Find where the given text appears and provide that cell's center as [x, y] coordinate. 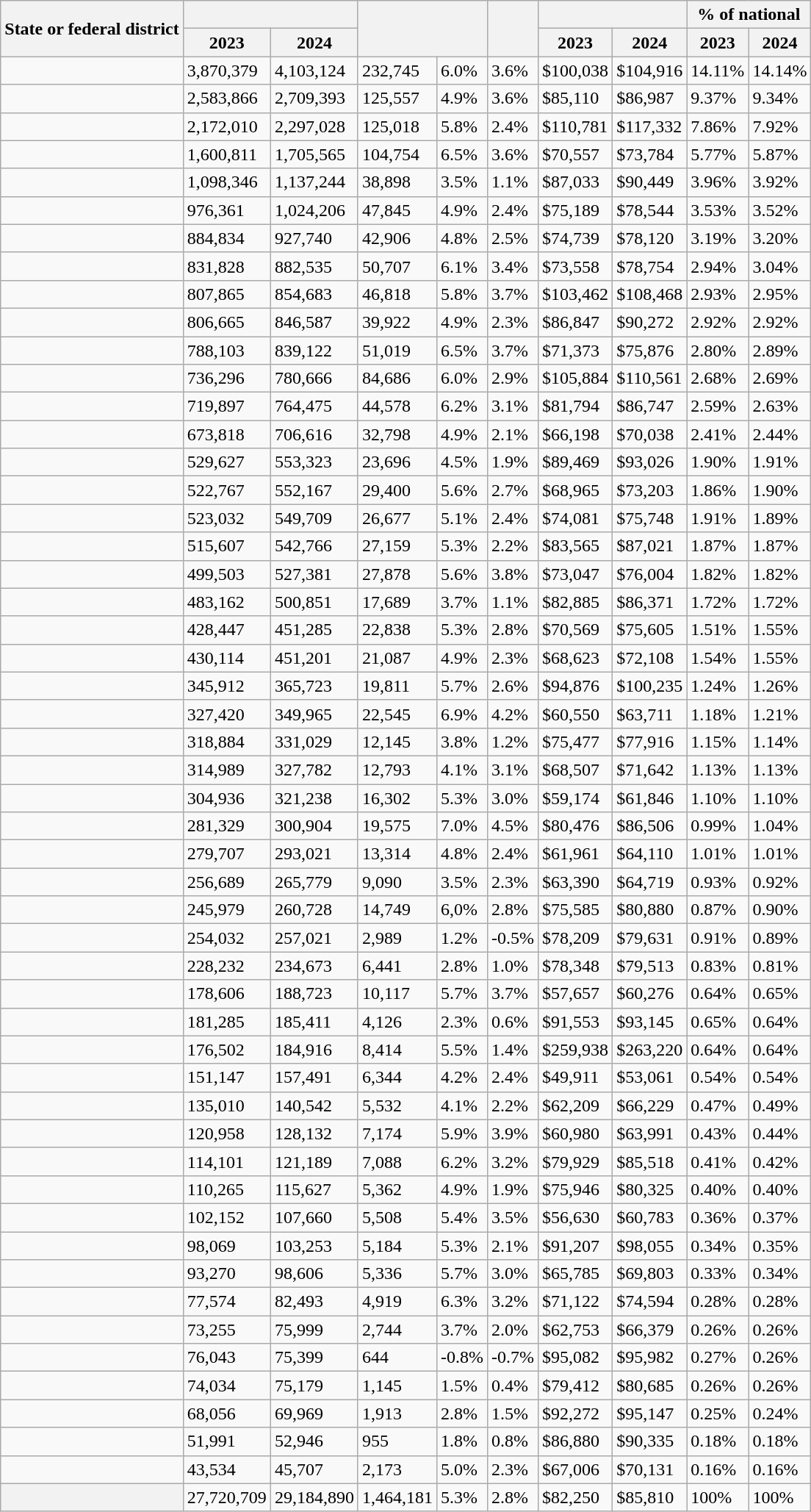
32,798 [397, 434]
$80,325 [649, 1189]
331,029 [314, 742]
5.77% [718, 154]
1.04% [780, 826]
884,834 [226, 238]
0.27% [718, 1358]
1.21% [780, 714]
$85,518 [649, 1161]
644 [397, 1358]
$56,630 [576, 1217]
5.1% [461, 518]
5.0% [461, 1469]
365,723 [314, 686]
1.26% [780, 686]
19,575 [397, 826]
45,707 [314, 1469]
2.41% [718, 434]
1.0% [513, 966]
$75,477 [576, 742]
0.33% [718, 1274]
$78,209 [576, 938]
$75,605 [649, 630]
5.9% [461, 1133]
26,677 [397, 518]
304,936 [226, 798]
$98,055 [649, 1246]
27,720,709 [226, 1497]
$78,120 [649, 238]
$66,229 [649, 1106]
$82,250 [576, 1497]
0.6% [513, 1022]
76,043 [226, 1358]
5.4% [461, 1217]
$79,929 [576, 1161]
764,475 [314, 406]
1.4% [513, 1050]
6,344 [397, 1078]
$103,462 [576, 294]
6.9% [461, 714]
3.04% [780, 266]
$90,449 [649, 182]
2.69% [780, 379]
51,991 [226, 1441]
882,535 [314, 266]
0.81% [780, 966]
77,574 [226, 1302]
$259,938 [576, 1050]
927,740 [314, 238]
14,749 [397, 910]
0.92% [780, 882]
$70,557 [576, 154]
515,607 [226, 546]
$68,623 [576, 658]
$78,348 [576, 966]
$93,145 [649, 1022]
$91,553 [576, 1022]
23,696 [397, 462]
265,779 [314, 882]
$57,657 [576, 994]
$75,189 [576, 210]
9.37% [718, 98]
5.87% [780, 154]
549,709 [314, 518]
22,545 [397, 714]
0.37% [780, 1217]
451,201 [314, 658]
$67,006 [576, 1469]
157,491 [314, 1078]
2,297,028 [314, 126]
5,184 [397, 1246]
75,179 [314, 1386]
807,865 [226, 294]
1.18% [718, 714]
$80,476 [576, 826]
$68,507 [576, 770]
$85,810 [649, 1497]
$71,642 [649, 770]
$86,747 [649, 406]
0.93% [718, 882]
$70,038 [649, 434]
3,870,379 [226, 71]
2.95% [780, 294]
$66,198 [576, 434]
151,147 [226, 1078]
$72,108 [649, 658]
1,600,811 [226, 154]
$75,585 [576, 910]
0.83% [718, 966]
47,845 [397, 210]
$117,332 [649, 126]
$86,880 [576, 1441]
185,411 [314, 1022]
5,362 [397, 1189]
0.42% [780, 1161]
1.8% [461, 1441]
0.89% [780, 938]
7.0% [461, 826]
102,152 [226, 1217]
52,946 [314, 1441]
21,087 [397, 658]
51,019 [397, 351]
$64,719 [649, 882]
27,878 [397, 574]
$105,884 [576, 379]
1.24% [718, 686]
103,253 [314, 1246]
2.59% [718, 406]
2,709,393 [314, 98]
7.92% [780, 126]
115,627 [314, 1189]
1.54% [718, 658]
27,159 [397, 546]
75,399 [314, 1358]
$75,946 [576, 1189]
736,296 [226, 379]
75,999 [314, 1330]
$49,911 [576, 1078]
$53,061 [649, 1078]
$70,131 [649, 1469]
44,578 [397, 406]
3.53% [718, 210]
$71,122 [576, 1302]
256,689 [226, 882]
245,979 [226, 910]
806,665 [226, 322]
1.89% [780, 518]
854,683 [314, 294]
19,811 [397, 686]
428,447 [226, 630]
$62,209 [576, 1106]
104,754 [397, 154]
188,723 [314, 994]
846,587 [314, 322]
8,414 [397, 1050]
$95,082 [576, 1358]
$104,916 [649, 71]
$69,803 [649, 1274]
500,851 [314, 602]
281,329 [226, 826]
5.5% [461, 1050]
3.9% [513, 1133]
5,508 [397, 1217]
2.93% [718, 294]
$76,004 [649, 574]
5,336 [397, 1274]
318,884 [226, 742]
1,137,244 [314, 182]
2.5% [513, 238]
3.19% [718, 238]
114,101 [226, 1161]
6.1% [461, 266]
1,464,181 [397, 1497]
$59,174 [576, 798]
$90,335 [649, 1441]
0.35% [780, 1246]
3.20% [780, 238]
2,172,010 [226, 126]
4,919 [397, 1302]
279,707 [226, 854]
2,583,866 [226, 98]
1.86% [718, 490]
3.96% [718, 182]
2.89% [780, 351]
82,493 [314, 1302]
451,285 [314, 630]
98,606 [314, 1274]
$60,980 [576, 1133]
0.41% [718, 1161]
$108,468 [649, 294]
12,145 [397, 742]
$79,412 [576, 1386]
$73,784 [649, 154]
0.87% [718, 910]
706,616 [314, 434]
5,532 [397, 1106]
483,162 [226, 602]
300,904 [314, 826]
257,021 [314, 938]
93,270 [226, 1274]
176,502 [226, 1050]
42,906 [397, 238]
4,126 [397, 1022]
$60,783 [649, 1217]
976,361 [226, 210]
$82,885 [576, 602]
499,503 [226, 574]
68,056 [226, 1414]
$70,569 [576, 630]
7.86% [718, 126]
$78,544 [649, 210]
6.3% [461, 1302]
1,098,346 [226, 182]
0.24% [780, 1414]
839,122 [314, 351]
1.51% [718, 630]
719,897 [226, 406]
14.14% [780, 71]
$63,711 [649, 714]
345,912 [226, 686]
522,767 [226, 490]
0.44% [780, 1133]
0.36% [718, 1217]
29,184,890 [314, 1497]
46,818 [397, 294]
State or federal district [93, 29]
17,689 [397, 602]
232,745 [397, 71]
3.4% [513, 266]
$100,235 [649, 686]
0.49% [780, 1106]
831,828 [226, 266]
0.25% [718, 1414]
$83,565 [576, 546]
$61,961 [576, 854]
12,793 [397, 770]
430,114 [226, 658]
140,542 [314, 1106]
184,916 [314, 1050]
293,021 [314, 854]
125,018 [397, 126]
$89,469 [576, 462]
$110,781 [576, 126]
-0.5% [513, 938]
2,173 [397, 1469]
178,606 [226, 994]
$91,207 [576, 1246]
$71,373 [576, 351]
$95,982 [649, 1358]
$92,272 [576, 1414]
9.34% [780, 98]
$64,110 [649, 854]
$73,047 [576, 574]
527,381 [314, 574]
228,232 [226, 966]
0.8% [513, 1441]
2.80% [718, 351]
$95,147 [649, 1414]
7,088 [397, 1161]
955 [397, 1441]
$86,371 [649, 602]
2.94% [718, 266]
$79,513 [649, 966]
$66,379 [649, 1330]
0.47% [718, 1106]
3.52% [780, 210]
1,705,565 [314, 154]
2.6% [513, 686]
$86,987 [649, 98]
2.44% [780, 434]
6,441 [397, 966]
0.99% [718, 826]
$74,739 [576, 238]
$100,038 [576, 71]
7,174 [397, 1133]
$68,965 [576, 490]
0.4% [513, 1386]
$60,276 [649, 994]
$93,026 [649, 462]
$90,272 [649, 322]
260,728 [314, 910]
$62,753 [576, 1330]
29,400 [397, 490]
1.15% [718, 742]
1.14% [780, 742]
$86,847 [576, 322]
-0.7% [513, 1358]
0.90% [780, 910]
673,818 [226, 434]
$61,846 [649, 798]
135,010 [226, 1106]
110,265 [226, 1189]
9,090 [397, 882]
0.91% [718, 938]
38,898 [397, 182]
2.68% [718, 379]
2.0% [513, 1330]
14.11% [718, 71]
529,627 [226, 462]
50,707 [397, 266]
1,024,206 [314, 210]
321,238 [314, 798]
181,285 [226, 1022]
314,989 [226, 770]
3.92% [780, 182]
$75,876 [649, 351]
$77,916 [649, 742]
84,686 [397, 379]
$63,390 [576, 882]
254,032 [226, 938]
120,958 [226, 1133]
$263,220 [649, 1050]
121,189 [314, 1161]
$74,081 [576, 518]
552,167 [314, 490]
$79,631 [649, 938]
74,034 [226, 1386]
107,660 [314, 1217]
$86,506 [649, 826]
$60,550 [576, 714]
542,766 [314, 546]
$74,594 [649, 1302]
$94,876 [576, 686]
98,069 [226, 1246]
10,117 [397, 994]
788,103 [226, 351]
$80,880 [649, 910]
4,103,124 [314, 71]
553,323 [314, 462]
2,989 [397, 938]
$80,685 [649, 1386]
$85,110 [576, 98]
327,420 [226, 714]
1,145 [397, 1386]
% of national [749, 15]
69,969 [314, 1414]
349,965 [314, 714]
780,666 [314, 379]
-0.8% [461, 1358]
13,314 [397, 854]
327,782 [314, 770]
$87,033 [576, 182]
43,534 [226, 1469]
125,557 [397, 98]
234,673 [314, 966]
2.9% [513, 379]
6,0% [461, 910]
$81,794 [576, 406]
2,744 [397, 1330]
$65,785 [576, 1274]
$78,754 [649, 266]
523,032 [226, 518]
1,913 [397, 1414]
$110,561 [649, 379]
0.43% [718, 1133]
$73,558 [576, 266]
$75,748 [649, 518]
$87,021 [649, 546]
16,302 [397, 798]
73,255 [226, 1330]
$63,991 [649, 1133]
39,922 [397, 322]
$73,203 [649, 490]
128,132 [314, 1133]
2.63% [780, 406]
22,838 [397, 630]
2.7% [513, 490]
